Provide the (x, y) coordinate of the cell's center where the given text is located.  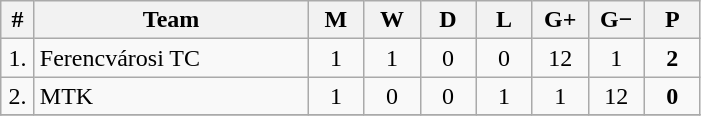
1. (18, 58)
Team (171, 20)
M (336, 20)
2 (672, 58)
G+ (560, 20)
2. (18, 96)
MTK (171, 96)
W (392, 20)
Ferencvárosi TC (171, 58)
D (448, 20)
L (504, 20)
# (18, 20)
P (672, 20)
G− (616, 20)
